Determine the [x, y] coordinate at the center of the cell enclosing the given text.  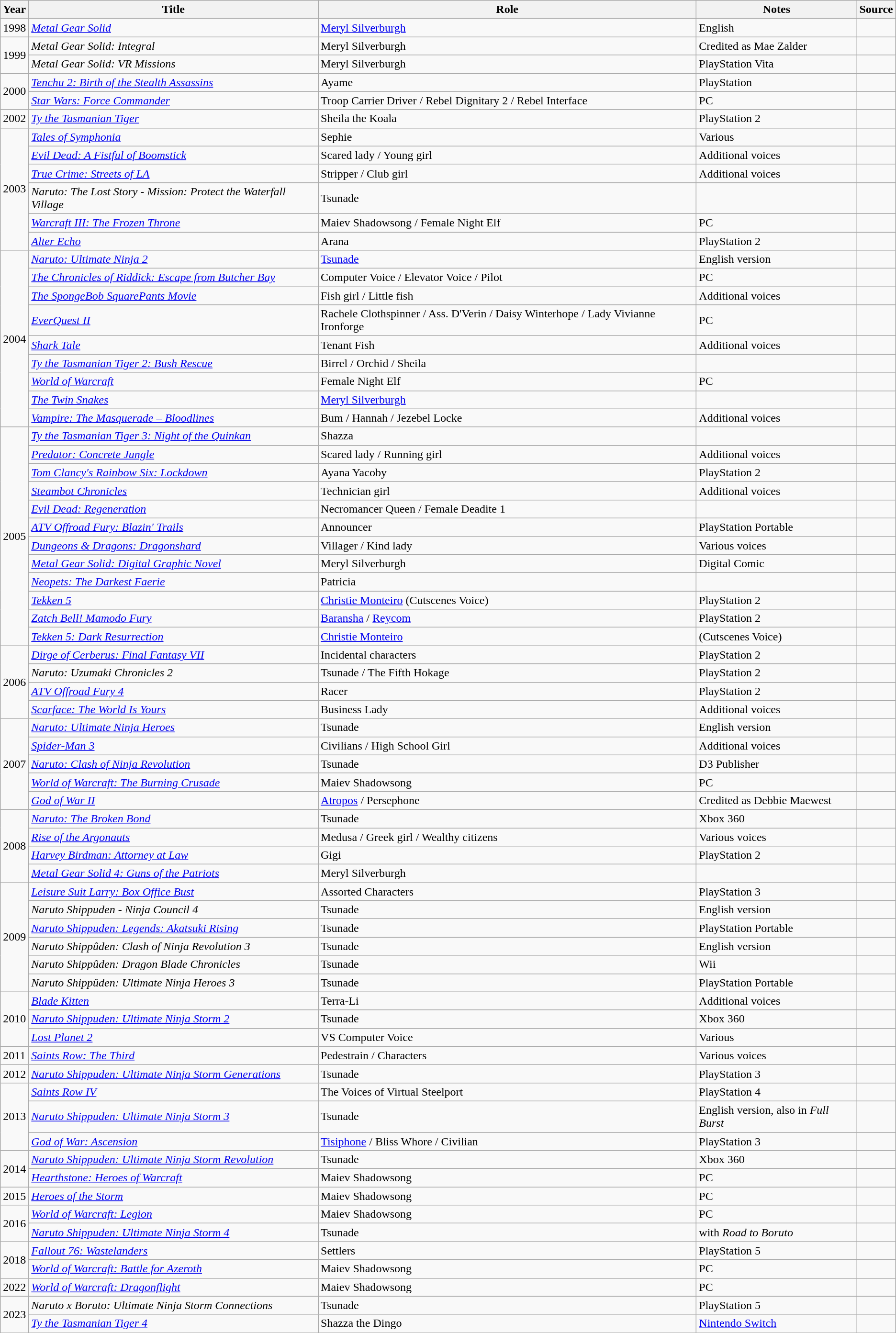
English version, also in Full Burst [776, 1116]
Necromancer Queen / Female Deadite 1 [507, 509]
Shazza [507, 436]
1998 [14, 28]
Lost Planet 2 [173, 1037]
English [776, 28]
Maiev Shadowsong / Female Night Elf [507, 223]
Notes [776, 10]
Spider-Man 3 [173, 746]
2014 [14, 1169]
PlayStation 4 [776, 1092]
Naruto Shippûden: Ultimate Ninja Heroes 3 [173, 983]
2018 [14, 1260]
Villager / Kind lady [507, 545]
Ayame [507, 82]
Metal Gear Solid 4: Guns of the Patriots [173, 874]
Ty the Tasmanian Tiger [173, 119]
with Road to Boruto [776, 1232]
Leisure Suit Larry: Box Office Bust [173, 892]
Star Wars: Force Commander [173, 101]
The Twin Snakes [173, 400]
Incidental characters [507, 655]
Scarface: The World Is Yours [173, 709]
Shazza the Dingo [507, 1323]
Computer Voice / Elevator Voice / Pilot [507, 278]
Rise of the Argonauts [173, 837]
Tales of Symphonia [173, 137]
Digital Comic [776, 564]
PlayStation [776, 82]
Terra-Li [507, 1001]
Predator: Concrete Jungle [173, 454]
Patricia [507, 582]
2011 [14, 1055]
Naruto: Ultimate Ninja 2 [173, 259]
Metal Gear Solid: VR Missions [173, 64]
Arana [507, 241]
Credited as Debbie Maewest [776, 800]
Tsunade / The Fifth Hokage [507, 673]
Hearthstone: Heroes of Warcraft [173, 1178]
Announcer [507, 527]
Ty the Tasmanian Tiger 2: Bush Rescue [173, 363]
Source [876, 10]
Wii [776, 964]
Saints Row IV [173, 1092]
EverQuest II [173, 321]
Naruto Shippuden: Ultimate Ninja Storm Generations [173, 1074]
1999 [14, 55]
Naruto: Clash of Ninja Revolution [173, 764]
2010 [14, 1019]
Ty the Tasmanian Tiger 4 [173, 1323]
Scared lady / Running girl [507, 454]
Fallout 76: Wastelanders [173, 1251]
Medusa / Greek girl / Wealthy citizens [507, 837]
2002 [14, 119]
Scared lady / Young girl [507, 155]
World of Warcraft [173, 381]
2000 [14, 91]
Metal Gear Solid [173, 28]
PlayStation Vita [776, 64]
Naruto Shippûden: Dragon Blade Chronicles [173, 964]
Metal Gear Solid: Digital Graphic Novel [173, 564]
ATV Offroad Fury 4 [173, 691]
Christie Monteiro (Cutscenes Voice) [507, 600]
Tisiphone / Bliss Whore / Civilian [507, 1142]
Naruto Shippuden: Ultimate Ninja Storm Revolution [173, 1160]
Naruto Shippuden - Ninja Council 4 [173, 910]
Vampire: The Masquerade – Bloodlines [173, 418]
Metal Gear Solid: Integral [173, 46]
Title [173, 10]
True Crime: Streets of LA [173, 173]
Steambot Chronicles [173, 491]
Dungeons & Dragons: Dragonshard [173, 545]
Evil Dead: Regeneration [173, 509]
Saints Row: The Third [173, 1055]
Evil Dead: A Fistful of Boomstick [173, 155]
Neopets: The Darkest Faerie [173, 582]
2008 [14, 846]
World of Warcraft: Dragonflight [173, 1287]
Dirge of Cerberus: Final Fantasy VII [173, 655]
Naruto x Boruto: Ultimate Ninja Storm Connections [173, 1305]
ATV Offroad Fury: Blazin' Trails [173, 527]
2015 [14, 1196]
Tekken 5: Dark Resurrection [173, 637]
Nintendo Switch [776, 1323]
2023 [14, 1314]
Blade Kitten [173, 1001]
Stripper / Club girl [507, 173]
2003 [14, 189]
Atropos / Persephone [507, 800]
Shark Tale [173, 345]
Assorted Characters [507, 892]
Naruto: The Lost Story - Mission: Protect the Waterfall Village [173, 198]
Fish girl / Little fish [507, 296]
Harvey Birdman: Attorney at Law [173, 855]
Zatch Bell! Mamodo Fury [173, 618]
Bum / Hannah / Jezebel Locke [507, 418]
God of War II [173, 800]
The SpongeBob SquarePants Movie [173, 296]
God of War: Ascension [173, 1142]
Tekken 5 [173, 600]
Tenchu 2: Birth of the Stealth Assassins [173, 82]
World of Warcraft: Legion [173, 1214]
2016 [14, 1223]
World of Warcraft: The Burning Crusade [173, 782]
Naruto Shippuden: Legends: Akatsuki Rising [173, 928]
Technician girl [507, 491]
Birrel / Orchid / Sheila [507, 363]
Credited as Mae Zalder [776, 46]
VS Computer Voice [507, 1037]
Alter Echo [173, 241]
Naruto Shippuden: Ultimate Ninja Storm 2 [173, 1019]
(Cutscenes Voice) [776, 637]
Role [507, 10]
Baransha / Reycom [507, 618]
Year [14, 10]
Gigi [507, 855]
Business Lady [507, 709]
Sheila the Koala [507, 119]
Rachele Clothspinner / Ass. D'Verin / Daisy Winterhope / Lady Vivianne Ironforge [507, 321]
2022 [14, 1287]
Sephie [507, 137]
Christie Monteiro [507, 637]
2004 [14, 339]
Naruto: The Broken Bond [173, 818]
Naruto Shippuden: Ultimate Ninja Storm 3 [173, 1116]
2007 [14, 764]
D3 Publisher [776, 764]
Tom Clancy's Rainbow Six: Lockdown [173, 472]
Tenant Fish [507, 345]
Ty the Tasmanian Tiger 3: Night of the Quinkan [173, 436]
The Chronicles of Riddick: Escape from Butcher Bay [173, 278]
Settlers [507, 1251]
World of Warcraft: Battle for Azeroth [173, 1269]
Naruto Shippûden: Clash of Ninja Revolution 3 [173, 946]
2009 [14, 937]
Civilians / High School Girl [507, 746]
Heroes of the Storm [173, 1196]
Ayana Yacoby [507, 472]
Racer [507, 691]
2006 [14, 682]
2012 [14, 1074]
2005 [14, 536]
Female Night Elf [507, 381]
Naruto: Ultimate Ninja Heroes [173, 728]
Naruto: Uzumaki Chronicles 2 [173, 673]
Warcraft III: The Frozen Throne [173, 223]
The Voices of Virtual Steelport [507, 1092]
Pedestrain / Characters [507, 1055]
Troop Carrier Driver / Rebel Dignitary 2 / Rebel Interface [507, 101]
2013 [14, 1116]
Naruto Shippuden: Ultimate Ninja Storm 4 [173, 1232]
